Output the (X, Y) coordinate of the center of the cell containing the given text.  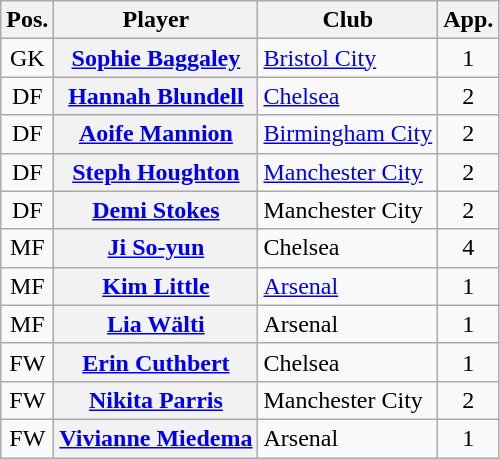
Demi Stokes (156, 210)
Lia Wälti (156, 324)
Sophie Baggaley (156, 58)
Vivianne Miedema (156, 438)
Ji So-yun (156, 248)
Aoife Mannion (156, 134)
4 (468, 248)
Pos. (28, 20)
App. (468, 20)
Hannah Blundell (156, 96)
Bristol City (348, 58)
Nikita Parris (156, 400)
Steph Houghton (156, 172)
Club (348, 20)
Player (156, 20)
Birmingham City (348, 134)
Erin Cuthbert (156, 362)
GK (28, 58)
Kim Little (156, 286)
